Locate the cell with the specified text and output its [x, y] center coordinate. 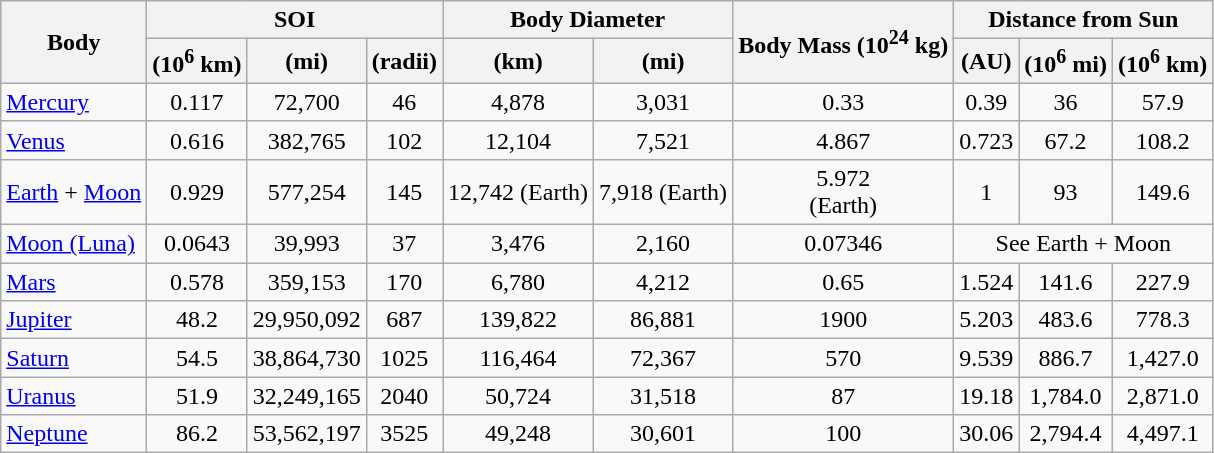
0.33 [844, 102]
30,601 [664, 434]
5.203 [986, 320]
Jupiter [74, 320]
50,724 [518, 396]
19.18 [986, 396]
2040 [404, 396]
Earth + Moon [74, 192]
29,950,092 [306, 320]
139,822 [518, 320]
141.6 [1066, 282]
Distance from Sun [1084, 20]
0.0643 [197, 244]
2,794.4 [1066, 434]
3,476 [518, 244]
7,521 [664, 140]
Body [74, 42]
49,248 [518, 434]
1,427.0 [1162, 358]
7,918 (Earth) [664, 192]
53,562,197 [306, 434]
Uranus [74, 396]
54.5 [197, 358]
102 [404, 140]
Mars [74, 282]
0.723 [986, 140]
Neptune [74, 434]
108.2 [1162, 140]
86.2 [197, 434]
3525 [404, 434]
0.07346 [844, 244]
87 [844, 396]
38,864,730 [306, 358]
0.39 [986, 102]
6,780 [518, 282]
1025 [404, 358]
48.2 [197, 320]
0.117 [197, 102]
Saturn [74, 358]
46 [404, 102]
9.539 [986, 358]
382,765 [306, 140]
0.929 [197, 192]
170 [404, 282]
359,153 [306, 282]
72,700 [306, 102]
51.9 [197, 396]
483.6 [1066, 320]
37 [404, 244]
149.6 [1162, 192]
See Earth + Moon [1084, 244]
4,878 [518, 102]
57.9 [1162, 102]
778.3 [1162, 320]
4,212 [664, 282]
3,031 [664, 102]
0.65 [844, 282]
(106 mi) [1066, 62]
116,464 [518, 358]
227.9 [1162, 282]
SOI [295, 20]
31,518 [664, 396]
12,742 (Earth) [518, 192]
2,160 [664, 244]
Mercury [74, 102]
36 [1066, 102]
1900 [844, 320]
2,871.0 [1162, 396]
145 [404, 192]
(radii) [404, 62]
577,254 [306, 192]
72,367 [664, 358]
12,104 [518, 140]
93 [1066, 192]
Venus [74, 140]
1 [986, 192]
39,993 [306, 244]
Moon (Luna) [74, 244]
886.7 [1066, 358]
32,249,165 [306, 396]
(km) [518, 62]
30.06 [986, 434]
5.972(Earth) [844, 192]
1.524 [986, 282]
570 [844, 358]
100 [844, 434]
687 [404, 320]
0.578 [197, 282]
86,881 [664, 320]
0.616 [197, 140]
1,784.0 [1066, 396]
4,497.1 [1162, 434]
Body Mass (1024 kg) [844, 42]
(AU) [986, 62]
4.867 [844, 140]
67.2 [1066, 140]
Body Diameter [588, 20]
